Return (x, y) of the center of cell containing provided text 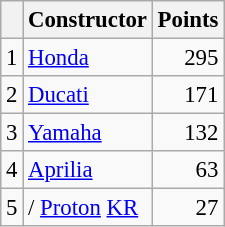
1 (12, 58)
Yamaha (88, 133)
132 (188, 133)
4 (12, 170)
Aprilia (88, 170)
5 (12, 208)
Constructor (88, 20)
/ Proton KR (88, 208)
295 (188, 58)
Ducati (88, 95)
2 (12, 95)
63 (188, 170)
27 (188, 208)
Honda (88, 58)
3 (12, 133)
171 (188, 95)
Points (188, 20)
